For the text-containing cell, return its midpoint in (X, Y) coordinate format. 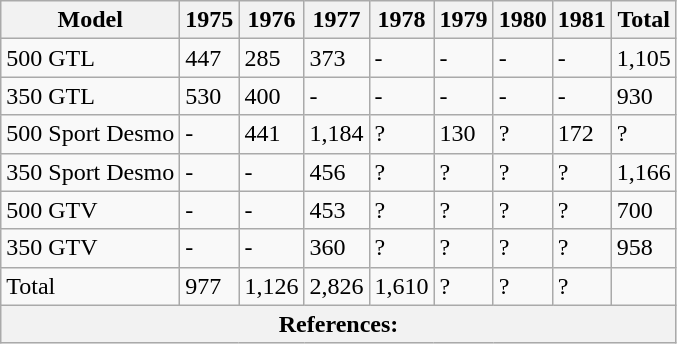
500 GTL (90, 58)
1980 (522, 20)
958 (644, 248)
400 (272, 96)
360 (336, 248)
373 (336, 58)
447 (210, 58)
350 GTV (90, 248)
1981 (582, 20)
1975 (210, 20)
1,610 (402, 286)
Model (90, 20)
172 (582, 134)
2,826 (336, 286)
1,126 (272, 286)
930 (644, 96)
1976 (272, 20)
500 GTV (90, 210)
700 (644, 210)
350 Sport Desmo (90, 172)
References: (339, 324)
500 Sport Desmo (90, 134)
453 (336, 210)
441 (272, 134)
350 GTL (90, 96)
1978 (402, 20)
285 (272, 58)
130 (464, 134)
1,166 (644, 172)
977 (210, 286)
1977 (336, 20)
456 (336, 172)
530 (210, 96)
1,105 (644, 58)
1979 (464, 20)
1,184 (336, 134)
